Find where the given text appears and provide that cell's center as (x, y) coordinate. 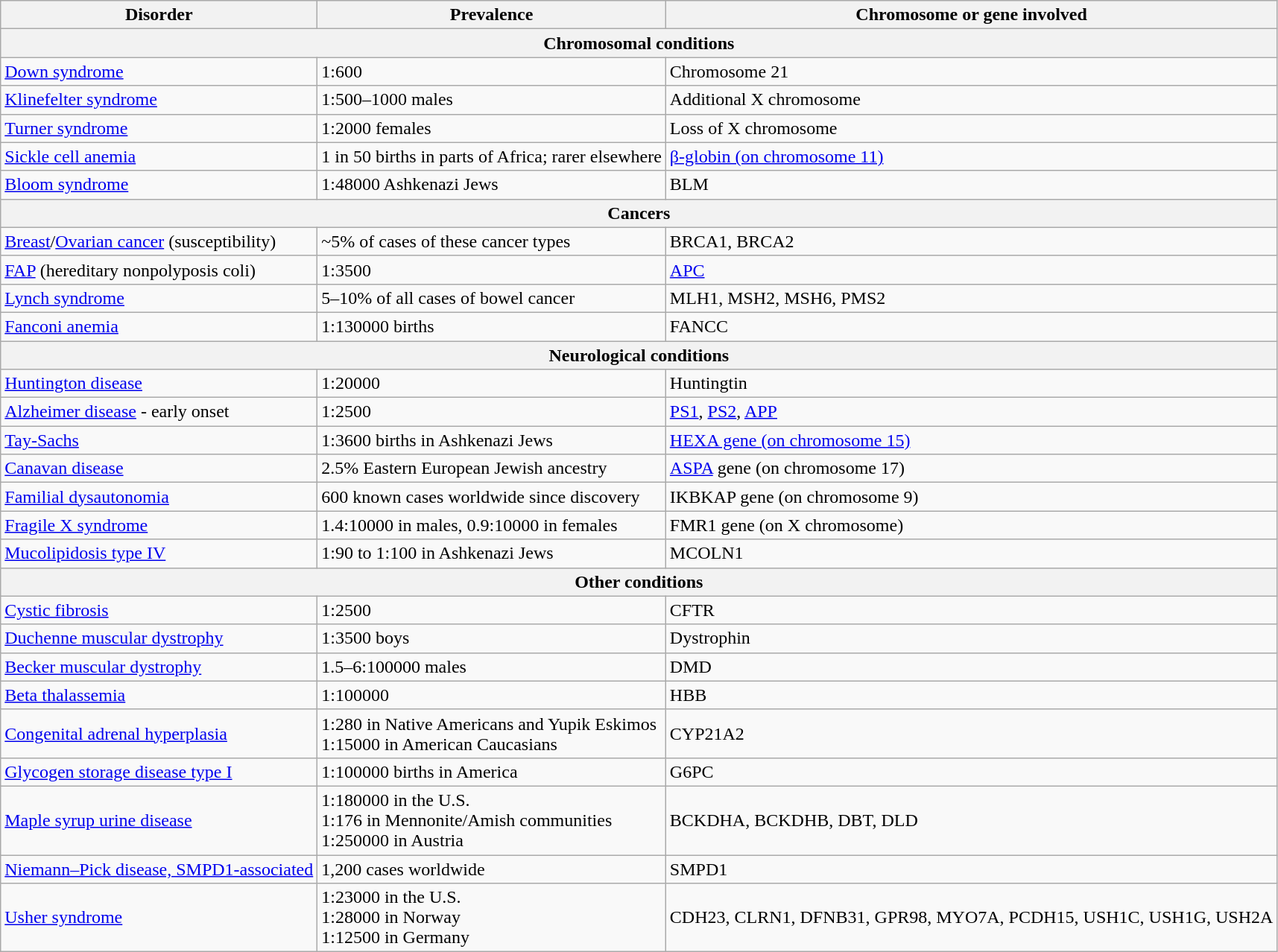
1 in 50 births in parts of Africa; rarer elsewhere (492, 156)
Usher syndrome (159, 918)
Familial dysautonomia (159, 497)
Prevalence (492, 15)
Congenital adrenal hyperplasia (159, 733)
Chromosome or gene involved (972, 15)
Other conditions (639, 582)
1:280 in Native Americans and Yupik Eskimos1:15000 in American Caucasians (492, 733)
BRCA1, BRCA2 (972, 241)
FMR1 gene (on X chromosome) (972, 525)
Neurological conditions (639, 355)
PS1, PS2, APP (972, 412)
5–10% of all cases of bowel cancer (492, 298)
Tay-Sachs (159, 440)
DMD (972, 667)
G6PC (972, 772)
Cystic fibrosis (159, 610)
Niemann–Pick disease, SMPD1-associated (159, 869)
1:48000 Ashkenazi Jews (492, 185)
Breast/Ovarian cancer (susceptibility) (159, 241)
1:3500 boys (492, 638)
Duchenne muscular dystrophy (159, 638)
1:100000 (492, 695)
Maple syrup urine disease (159, 820)
APC (972, 270)
FANCC (972, 326)
Mucolipidosis type IV (159, 553)
Loss of X chromosome (972, 128)
1:3500 (492, 270)
ASPA gene (on chromosome 17) (972, 469)
Additional X chromosome (972, 100)
~5% of cases of these cancer types (492, 241)
CFTR (972, 610)
MLH1, MSH2, MSH6, PMS2 (972, 298)
1:100000 births in America (492, 772)
1:90 to 1:100 in Ashkenazi Jews (492, 553)
600 known cases worldwide since discovery (492, 497)
1:500–1000 males (492, 100)
SMPD1 (972, 869)
Dystrophin (972, 638)
1.4:10000 in males, 0.9:10000 in females (492, 525)
BLM (972, 185)
FAP (hereditary nonpolyposis coli) (159, 270)
Glycogen storage disease type I (159, 772)
BCKDHA, BCKDHB, DBT, DLD (972, 820)
1:23000 in the U.S.1:28000 in Norway1:12500 in Germany (492, 918)
Cancers (639, 213)
Sickle cell anemia (159, 156)
Fragile X syndrome (159, 525)
Fanconi anemia (159, 326)
1:130000 births (492, 326)
Chromosome 21 (972, 72)
Alzheimer disease - early onset (159, 412)
HBB (972, 695)
Canavan disease (159, 469)
CDH23, CLRN1, DFNB31, GPR98, MYO7A, PCDH15, USH1C, USH1G, USH2A (972, 918)
MCOLN1 (972, 553)
1:20000 (492, 384)
Bloom syndrome (159, 185)
Becker muscular dystrophy (159, 667)
HEXA gene (on chromosome 15) (972, 440)
1:600 (492, 72)
Huntington disease (159, 384)
1.5–6:100000 males (492, 667)
Chromosomal conditions (639, 43)
Disorder (159, 15)
CYP21A2 (972, 733)
1:2000 females (492, 128)
Down syndrome (159, 72)
1,200 cases worldwide (492, 869)
IKBKAP gene (on chromosome 9) (972, 497)
Beta thalassemia (159, 695)
1:3600 births in Ashkenazi Jews (492, 440)
2.5% Eastern European Jewish ancestry (492, 469)
Turner syndrome (159, 128)
Lynch syndrome (159, 298)
1:180000 in the U.S.1:176 in Mennonite/Amish communities1:250000 in Austria (492, 820)
Huntingtin (972, 384)
Klinefelter syndrome (159, 100)
β-globin (on chromosome 11) (972, 156)
